Extract the (x, y) coordinate from the center of the cell holding the provided text.  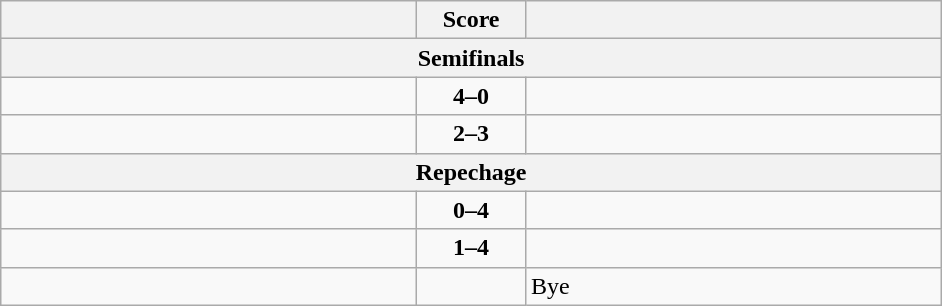
2–3 (472, 134)
Semifinals (472, 58)
4–0 (472, 96)
Score (472, 20)
Repechage (472, 172)
Bye (733, 286)
1–4 (472, 248)
0–4 (472, 210)
